Search for the cell housing the specified text and yield its [X, Y] center coordinate. 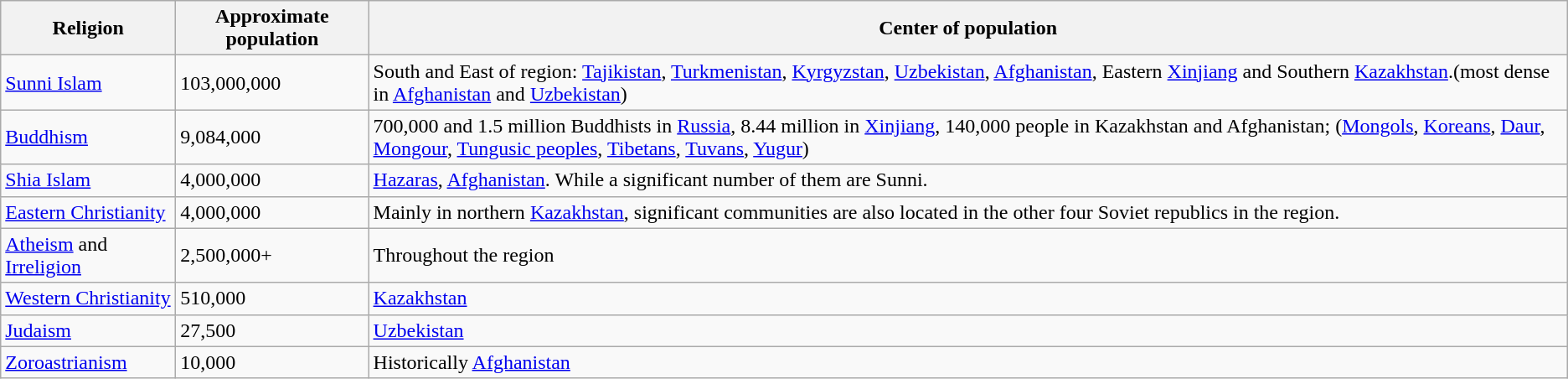
Western Christianity [89, 299]
Religion [89, 29]
Kazakhstan [968, 299]
Uzbekistan [968, 330]
Atheism and Irreligion [89, 255]
9,084,000 [272, 138]
27,500 [272, 330]
510,000 [272, 299]
2,500,000+ [272, 255]
Eastern Christianity [89, 212]
Approximate population [272, 29]
Center of population [968, 29]
Sunni Islam [89, 82]
Historically Afghanistan [968, 362]
Hazaras, Afghanistan. While a significant number of them are Sunni. [968, 180]
103,000,000 [272, 82]
Shia Islam [89, 180]
Judaism [89, 330]
Buddhism [89, 138]
Mainly in northern Kazakhstan, significant communities are also located in the other four Soviet republics in the region. [968, 212]
Throughout the region [968, 255]
10,000 [272, 362]
Zoroastrianism [89, 362]
